Find where the given text appears and provide that cell's center as (X, Y) coordinate. 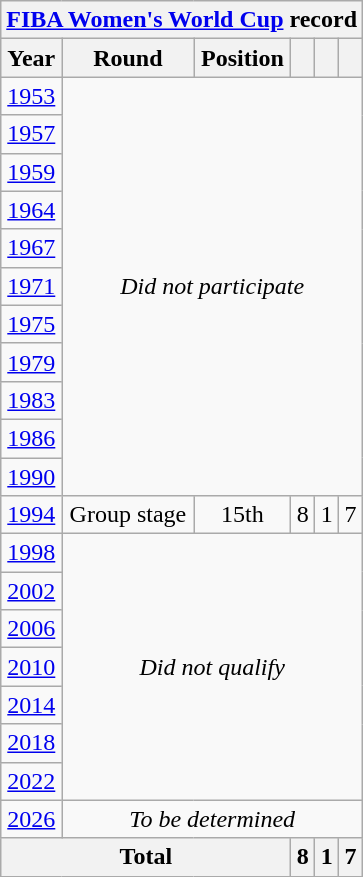
To be determined (212, 819)
1986 (32, 438)
1975 (32, 324)
2006 (32, 629)
2014 (32, 705)
2002 (32, 591)
Group stage (128, 515)
1990 (32, 477)
Round (128, 58)
1957 (32, 134)
1953 (32, 96)
1979 (32, 362)
2022 (32, 781)
Total (146, 857)
Did not qualify (212, 667)
15th (242, 515)
1967 (32, 248)
Position (242, 58)
1994 (32, 515)
Year (32, 58)
1998 (32, 553)
2010 (32, 667)
1983 (32, 400)
2018 (32, 743)
FIBA Women's World Cup record (182, 20)
2026 (32, 819)
1971 (32, 286)
1964 (32, 210)
Did not participate (212, 286)
1959 (32, 172)
